Identify which cell holds the provided text, then report its [X, Y] central coordinate. 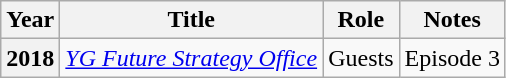
Notes [452, 20]
Guests [361, 58]
Year [30, 20]
Title [192, 20]
2018 [30, 58]
YG Future Strategy Office [192, 58]
Episode 3 [452, 58]
Role [361, 20]
